Extract the [x, y] coordinate from the center of the cell holding the provided text.  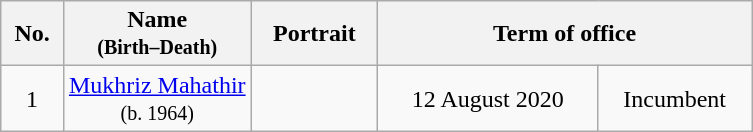
Term of office [565, 34]
12 August 2020 [488, 98]
Name(Birth–Death) [157, 34]
Portrait [314, 34]
Mukhriz Mahathir(b. 1964) [157, 98]
No. [32, 34]
1 [32, 98]
Incumbent [675, 98]
